Detect which cell encompasses the target text, then output its (X, Y) center coordinate. 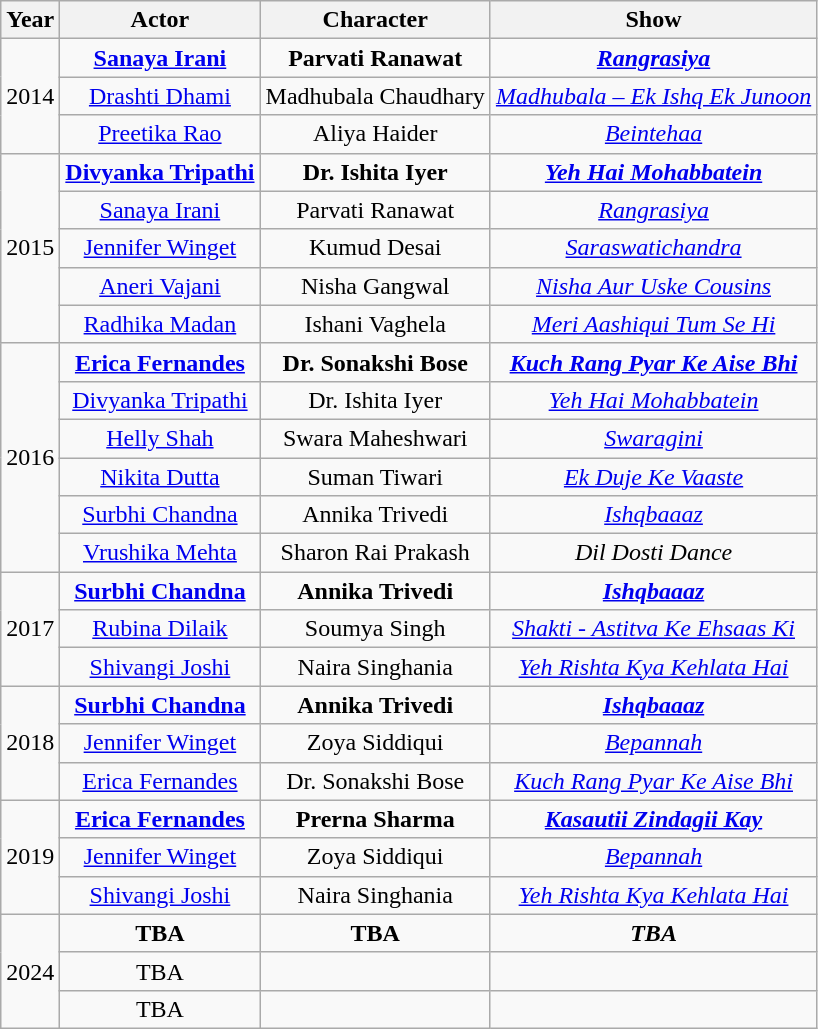
2018 (30, 743)
2016 (30, 457)
2015 (30, 248)
Nikita Dutta (160, 477)
Madhubala Chaudhary (375, 96)
Aneri Vajani (160, 286)
2024 (30, 971)
Prerna Sharma (375, 819)
Nisha Gangwal (375, 286)
Madhubala – Ek Ishq Ek Junoon (653, 96)
Preetika Rao (160, 134)
Year (30, 20)
Ishani Vaghela (375, 324)
Swaragini (653, 438)
Helly Shah (160, 438)
Vrushika Mehta (160, 553)
Nisha Aur Uske Cousins (653, 286)
Beintehaa (653, 134)
2014 (30, 96)
Saraswatichandra (653, 248)
Aliya Haider (375, 134)
Sharon Rai Prakash (375, 553)
Suman Tiwari (375, 477)
2017 (30, 629)
Soumya Singh (375, 629)
Drashti Dhami (160, 96)
Kumud Desai (375, 248)
Character (375, 20)
Radhika Madan (160, 324)
Show (653, 20)
Shakti - Astitva Ke Ehsaas Ki (653, 629)
Kasautii Zindagii Kay (653, 819)
Meri Aashiqui Tum Se Hi (653, 324)
2019 (30, 857)
Ek Duje Ke Vaaste (653, 477)
Actor (160, 20)
Swara Maheshwari (375, 438)
Rubina Dilaik (160, 629)
Dil Dosti Dance (653, 553)
